Find where the given text appears and provide that cell's center as [x, y] coordinate. 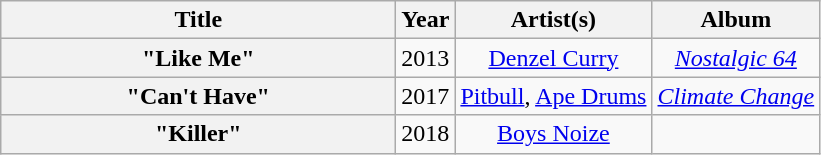
Artist(s) [554, 20]
2013 [426, 58]
Title [198, 20]
"Like Me" [198, 58]
Denzel Curry [554, 58]
2018 [426, 134]
2017 [426, 96]
Nostalgic 64 [736, 58]
Album [736, 20]
Pitbull, Ape Drums [554, 96]
Climate Change [736, 96]
"Can't Have" [198, 96]
Year [426, 20]
"Killer" [198, 134]
Boys Noize [554, 134]
